Scan for the cell matching the given text and deliver its (x, y) coordinate at center. 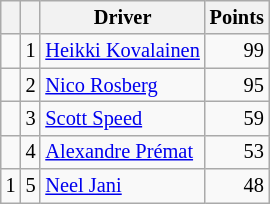
Neel Jani (122, 186)
3 (31, 118)
59 (237, 118)
Heikki Kovalainen (122, 51)
Driver (122, 17)
53 (237, 152)
48 (237, 186)
Scott Speed (122, 118)
2 (31, 85)
5 (31, 186)
95 (237, 85)
Alexandre Prémat (122, 152)
Points (237, 17)
Nico Rosberg (122, 85)
4 (31, 152)
99 (237, 51)
